Determine the (X, Y) coordinate at the center of the cell enclosing the given text.  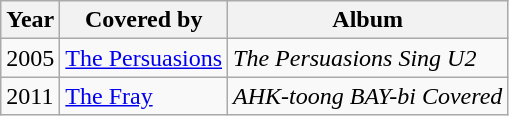
The Persuasions (144, 58)
AHK-toong BAY-bi Covered (368, 96)
2005 (30, 58)
Year (30, 20)
Covered by (144, 20)
2011 (30, 96)
Album (368, 20)
The Fray (144, 96)
The Persuasions Sing U2 (368, 58)
